From the cell containing the given text, extract its center point as [x, y] coordinate. 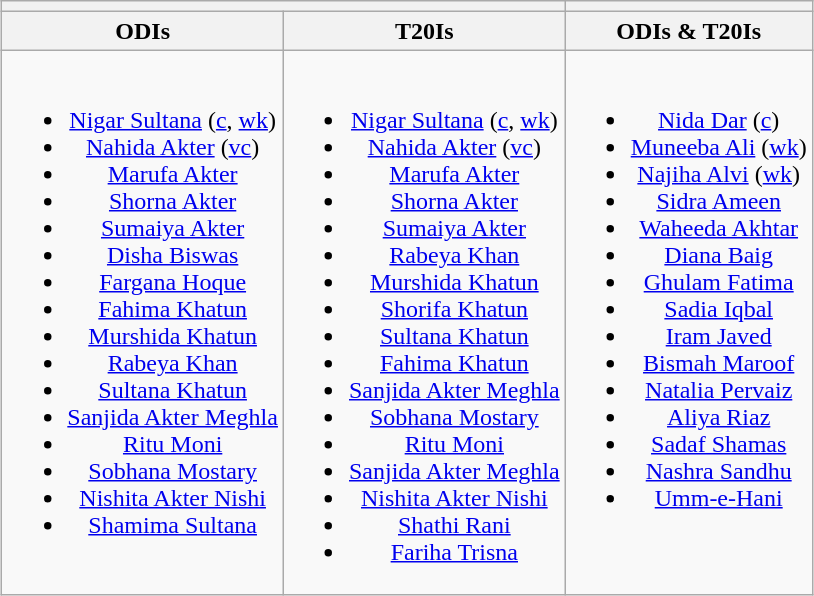
ODIs [143, 31]
T20Is [424, 31]
ODIs & T20Is [688, 31]
